Pinpoint the cell where the given text exists, returning its (x, y) midpoint coordinate. 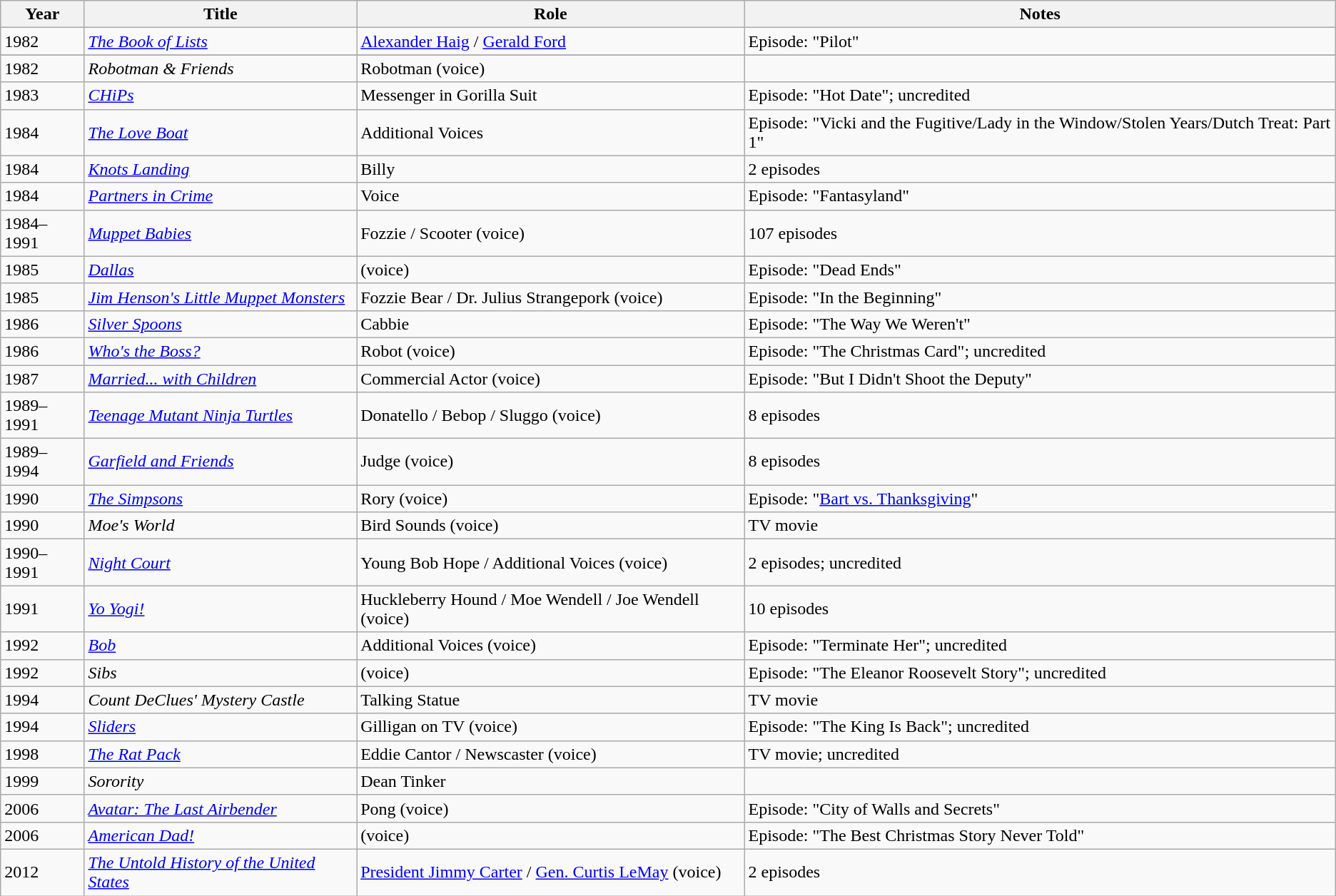
1998 (43, 754)
Year (43, 14)
Sorority (221, 781)
Judge (voice) (551, 462)
Episode: "But I Didn't Shoot the Deputy" (1040, 379)
Commercial Actor (voice) (551, 379)
Young Bob Hope / Additional Voices (voice) (551, 562)
Dean Tinker (551, 781)
Partners in Crime (221, 196)
Muppet Babies (221, 233)
Fozzie / Scooter (voice) (551, 233)
Teenage Mutant Ninja Turtles (221, 415)
1984–1991 (43, 233)
The Rat Pack (221, 754)
Rory (voice) (551, 499)
Bob (221, 646)
1990–1991 (43, 562)
Billy (551, 169)
Knots Landing (221, 169)
1987 (43, 379)
2012 (43, 872)
The Love Boat (221, 133)
Robotman & Friends (221, 68)
Alexander Haig / Gerald Ford (551, 41)
Married... with Children (221, 379)
American Dad! (221, 835)
1989–1991 (43, 415)
Messenger in Gorilla Suit (551, 96)
1989–1994 (43, 462)
Sliders (221, 727)
Talking Statue (551, 700)
107 episodes (1040, 233)
Episode: "City of Walls and Secrets" (1040, 808)
Huckleberry Hound / Moe Wendell / Joe Wendell (voice) (551, 609)
The Simpsons (221, 499)
Donatello / Bebop / Sluggo (voice) (551, 415)
Robot (voice) (551, 351)
Episode: "The King Is Back"; uncredited (1040, 727)
Avatar: The Last Airbender (221, 808)
Episode: "The Best Christmas Story Never Told" (1040, 835)
Sibs (221, 673)
Title (221, 14)
The Book of Lists (221, 41)
President Jimmy Carter / Gen. Curtis LeMay (voice) (551, 872)
Night Court (221, 562)
Robotman (voice) (551, 68)
1991 (43, 609)
Episode: "Vicki and the Fugitive/Lady in the Window/Stolen Years/Dutch Treat: Part 1" (1040, 133)
Dallas (221, 270)
Episode: "Terminate Her"; uncredited (1040, 646)
Episode: "Fantasyland" (1040, 196)
TV movie; uncredited (1040, 754)
1999 (43, 781)
Bird Sounds (voice) (551, 526)
Episode: "Hot Date"; uncredited (1040, 96)
Who's the Boss? (221, 351)
Episode: "The Way We Weren't" (1040, 324)
Jim Henson's Little Muppet Monsters (221, 297)
Silver Spoons (221, 324)
2 episodes; uncredited (1040, 562)
Episode: "Pilot" (1040, 41)
Moe's World (221, 526)
10 episodes (1040, 609)
Episode: "The Eleanor Roosevelt Story"; uncredited (1040, 673)
Episode: "Dead Ends" (1040, 270)
The Untold History of the United States (221, 872)
Garfield and Friends (221, 462)
1983 (43, 96)
Pong (voice) (551, 808)
Voice (551, 196)
Count DeClues' Mystery Castle (221, 700)
Cabbie (551, 324)
CHiPs (221, 96)
Additional Voices (551, 133)
Eddie Cantor / Newscaster (voice) (551, 754)
Notes (1040, 14)
Episode: "The Christmas Card"; uncredited (1040, 351)
Episode: "In the Beginning" (1040, 297)
Additional Voices (voice) (551, 646)
Episode: "Bart vs. Thanksgiving" (1040, 499)
Gilligan on TV (voice) (551, 727)
Fozzie Bear / Dr. Julius Strangepork (voice) (551, 297)
Role (551, 14)
Yo Yogi! (221, 609)
